Pinpoint the cell where the given text exists, returning its (x, y) midpoint coordinate. 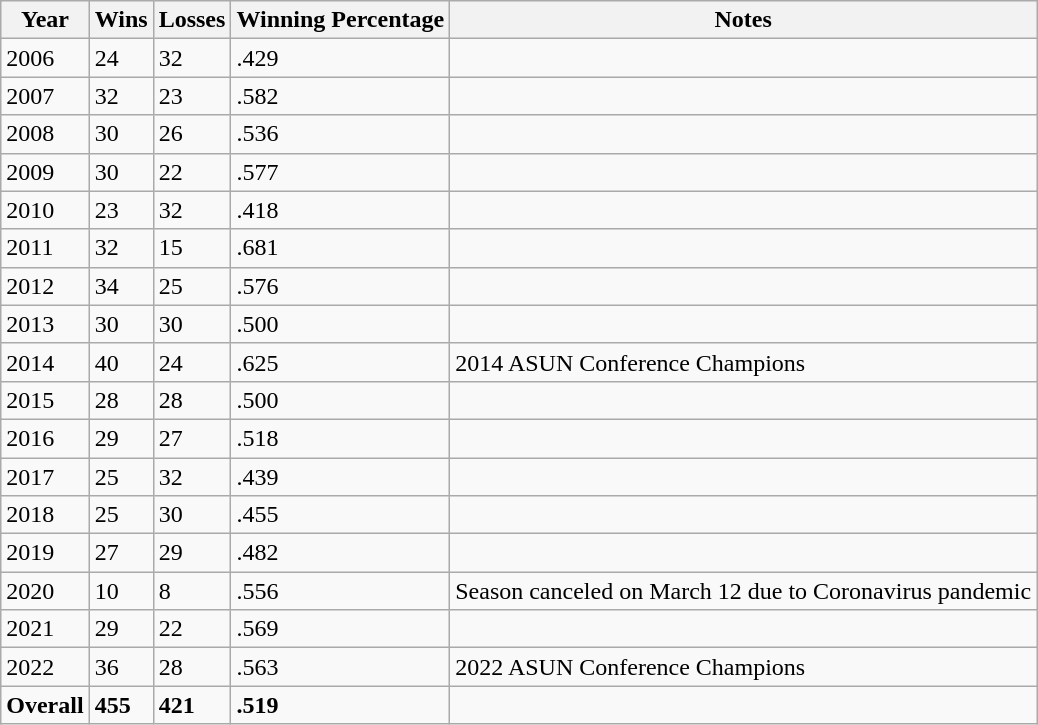
.439 (340, 477)
.418 (340, 210)
455 (121, 705)
2013 (45, 324)
2020 (45, 591)
Winning Percentage (340, 20)
.429 (340, 58)
.482 (340, 553)
2017 (45, 477)
.569 (340, 629)
.455 (340, 515)
.536 (340, 134)
2007 (45, 96)
10 (121, 591)
.681 (340, 248)
2021 (45, 629)
2018 (45, 515)
.582 (340, 96)
2015 (45, 400)
2009 (45, 172)
2012 (45, 286)
2010 (45, 210)
2008 (45, 134)
8 (192, 591)
2022 ASUN Conference Champions (744, 667)
.556 (340, 591)
Overall (45, 705)
2022 (45, 667)
Notes (744, 20)
Losses (192, 20)
.577 (340, 172)
26 (192, 134)
.625 (340, 362)
2011 (45, 248)
.576 (340, 286)
Wins (121, 20)
34 (121, 286)
2014 (45, 362)
.563 (340, 667)
2006 (45, 58)
421 (192, 705)
2019 (45, 553)
40 (121, 362)
2014 ASUN Conference Champions (744, 362)
36 (121, 667)
Season canceled on March 12 due to Coronavirus pandemic (744, 591)
15 (192, 248)
.518 (340, 438)
Year (45, 20)
2016 (45, 438)
.519 (340, 705)
